Return the (x, y) coordinate for the center point of the cell that contains the specified text.  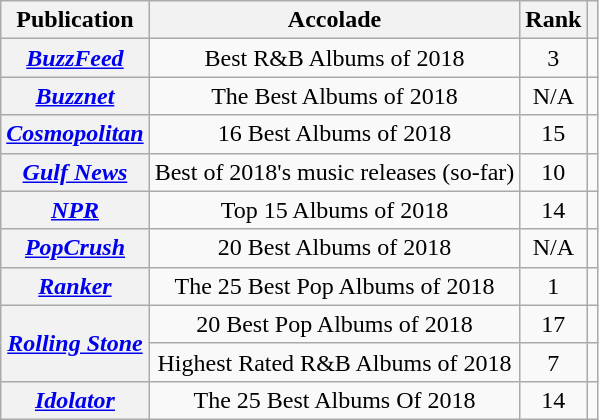
10 (554, 172)
BuzzFeed (75, 58)
Accolade (334, 20)
15 (554, 134)
Best of 2018's music releases (so-far) (334, 172)
NPR (75, 210)
Gulf News (75, 172)
20 Best Pop Albums of 2018 (334, 324)
Cosmopolitan (75, 134)
Best R&B Albums of 2018 (334, 58)
Rolling Stone (75, 343)
16 Best Albums of 2018 (334, 134)
7 (554, 362)
Top 15 Albums of 2018 (334, 210)
Ranker (75, 286)
The Best Albums of 2018 (334, 96)
PopCrush (75, 248)
1 (554, 286)
Idolator (75, 400)
20 Best Albums of 2018 (334, 248)
Highest Rated R&B Albums of 2018 (334, 362)
The 25 Best Albums Of 2018 (334, 400)
17 (554, 324)
3 (554, 58)
Buzznet (75, 96)
Publication (75, 20)
Rank (554, 20)
The 25 Best Pop Albums of 2018 (334, 286)
